Scan for the cell matching the given text and deliver its [X, Y] coordinate at center. 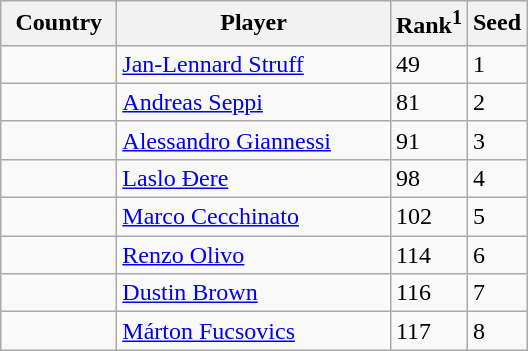
116 [428, 293]
117 [428, 331]
1 [496, 64]
49 [428, 64]
Andreas Seppi [254, 102]
102 [428, 217]
Player [254, 24]
Alessandro Giannessi [254, 140]
5 [496, 217]
Dustin Brown [254, 293]
Márton Fucsovics [254, 331]
8 [496, 331]
Seed [496, 24]
Country [59, 24]
91 [428, 140]
6 [496, 255]
114 [428, 255]
Rank1 [428, 24]
3 [496, 140]
Marco Cecchinato [254, 217]
98 [428, 178]
2 [496, 102]
81 [428, 102]
Renzo Olivo [254, 255]
Laslo Đere [254, 178]
4 [496, 178]
7 [496, 293]
Jan-Lennard Struff [254, 64]
